Search for the cell housing the specified text and yield its (X, Y) center coordinate. 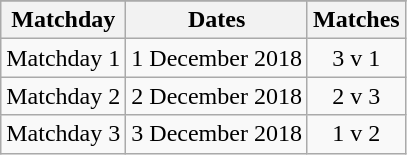
Matchday 1 (64, 58)
Matchday (64, 20)
1 v 2 (356, 134)
Dates (217, 20)
3 v 1 (356, 58)
2 December 2018 (217, 96)
3 December 2018 (217, 134)
1 December 2018 (217, 58)
2 v 3 (356, 96)
Matchday 3 (64, 134)
Matchday 2 (64, 96)
Matches (356, 20)
